Search for the cell housing the specified text and yield its (x, y) center coordinate. 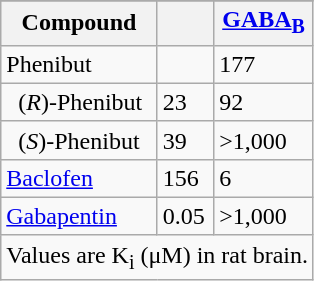
92 (264, 102)
(R)-Phenibut (79, 102)
39 (185, 140)
Baclofen (79, 178)
177 (264, 64)
Gabapentin (79, 216)
GABAB (264, 23)
0.05 (185, 216)
(S)-Phenibut (79, 140)
156 (185, 178)
Values are Ki (μM) in rat brain. (158, 257)
Phenibut (79, 64)
23 (185, 102)
6 (264, 178)
Compound (79, 23)
